From the cell containing the given text, extract its center point as (x, y) coordinate. 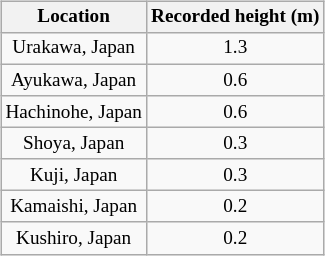
Kuji, Japan (74, 175)
Ayukawa, Japan (74, 80)
Kushiro, Japan (74, 238)
1.3 (235, 49)
Shoya, Japan (74, 144)
Recorded height (m) (235, 17)
Urakawa, Japan (74, 49)
Hachinohe, Japan (74, 112)
Kamaishi, Japan (74, 207)
Location (74, 17)
